Detect which cell encompasses the target text, then output its [x, y] center coordinate. 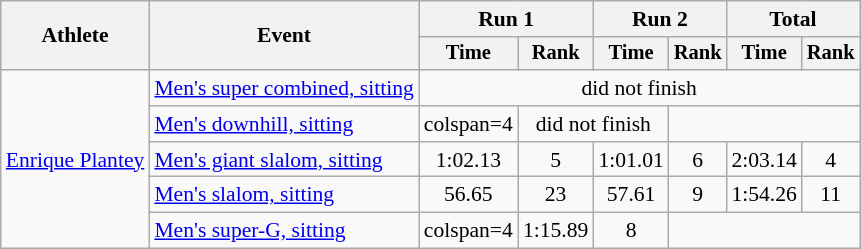
57.61 [630, 195]
1:54.26 [764, 195]
Athlete [76, 36]
4 [831, 160]
6 [698, 160]
11 [831, 195]
1:15.89 [556, 231]
Men's super-G, sitting [284, 231]
Enrique Plantey [76, 159]
23 [556, 195]
8 [630, 231]
1:02.13 [468, 160]
Men's giant slalom, sitting [284, 160]
Men's slalom, sitting [284, 195]
Men's super combined, sitting [284, 88]
9 [698, 195]
56.65 [468, 195]
Event [284, 36]
5 [556, 160]
Run 2 [660, 19]
Total [792, 19]
Men's downhill, sitting [284, 124]
Run 1 [506, 19]
1:01.01 [630, 160]
2:03.14 [764, 160]
